From the cell containing the given text, extract its center point as (x, y) coordinate. 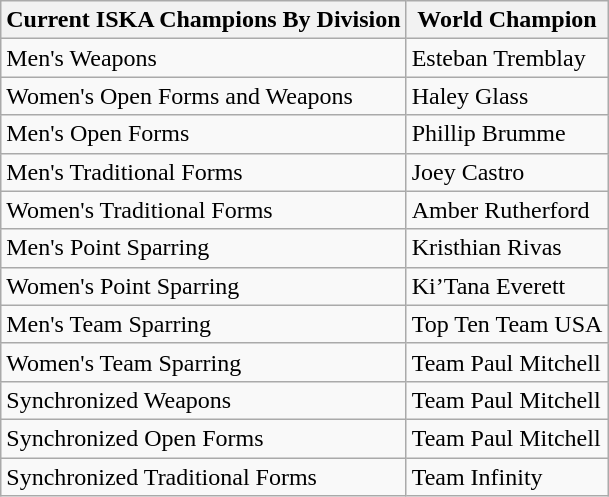
Men's Traditional Forms (204, 172)
Women's Open Forms and Weapons (204, 96)
Team Infinity (507, 477)
Current ISKA Champions By Division (204, 20)
Women's Team Sparring (204, 362)
Ki’Tana Everett (507, 286)
Top Ten Team USA (507, 324)
Women's Traditional Forms (204, 210)
Haley Glass (507, 96)
Phillip Brumme (507, 134)
Joey Castro (507, 172)
Men's Point Sparring (204, 248)
Amber Rutherford (507, 210)
Men's Weapons (204, 58)
Synchronized Open Forms (204, 438)
Esteban Tremblay (507, 58)
Men's Open Forms (204, 134)
Men's Team Sparring (204, 324)
Synchronized Traditional Forms (204, 477)
Synchronized Weapons (204, 400)
Women's Point Sparring (204, 286)
World Champion (507, 20)
Kristhian Rivas (507, 248)
